Pinpoint the cell where the given text exists, returning its [x, y] midpoint coordinate. 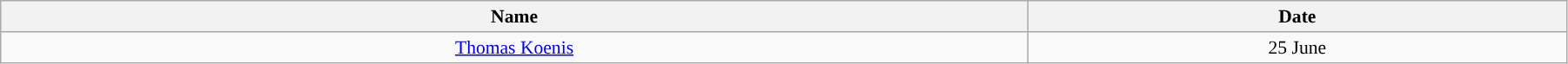
25 June [1297, 48]
Name [515, 16]
Date [1297, 16]
Thomas Koenis [515, 48]
